Provide the (X, Y) coordinate of the cell's center where the given text is located.  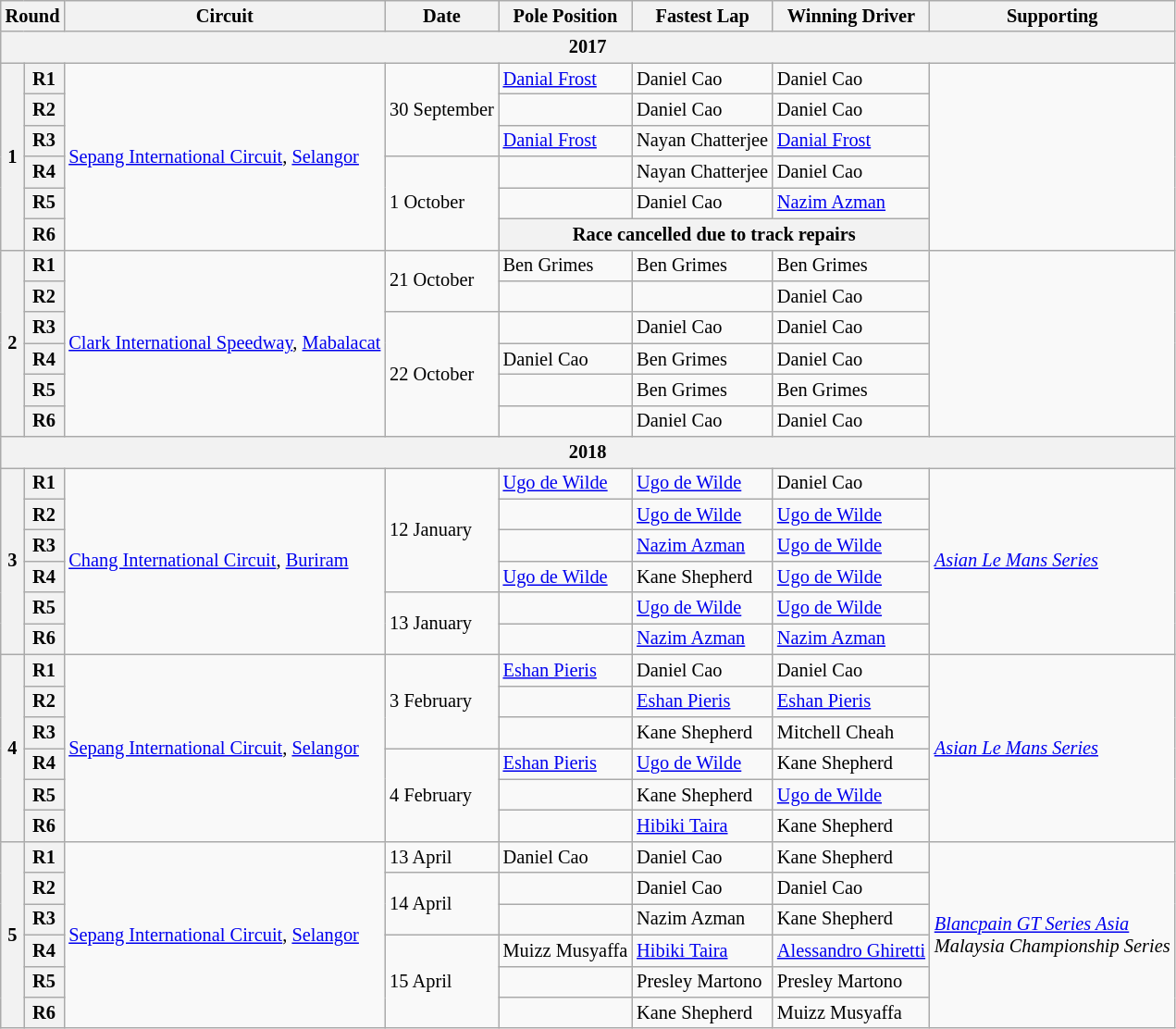
22 October (441, 374)
1 October (441, 204)
14 April (441, 903)
15 April (441, 981)
2 (13, 343)
2018 (588, 453)
Winning Driver (851, 16)
Clark International Speedway, Mabalacat (224, 343)
30 September (441, 109)
2017 (588, 47)
Pole Position (566, 16)
3 (13, 561)
4 February (441, 794)
3 February (441, 701)
13 April (441, 857)
Fastest Lap (702, 16)
Round (33, 16)
Date (441, 16)
Mitchell Cheah (851, 732)
Chang International Circuit, Buriram (224, 561)
Alessandro Ghiretti (851, 950)
Supporting (1053, 16)
4 (13, 748)
Blancpain GT Series AsiaMalaysia Championship Series (1053, 935)
21 October (441, 281)
12 January (441, 529)
1 (13, 156)
5 (13, 935)
13 January (441, 624)
Race cancelled due to track repairs (714, 234)
Circuit (224, 16)
